Locate the cell with the specified text and output its (X, Y) center coordinate. 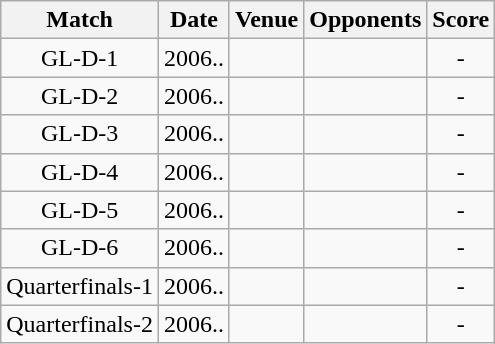
GL-D-6 (80, 248)
GL-D-1 (80, 58)
Match (80, 20)
Score (461, 20)
Date (194, 20)
Opponents (366, 20)
Quarterfinals-2 (80, 324)
Venue (266, 20)
GL-D-2 (80, 96)
GL-D-5 (80, 210)
GL-D-4 (80, 172)
GL-D-3 (80, 134)
Quarterfinals-1 (80, 286)
